Search for the cell housing the specified text and yield its (x, y) center coordinate. 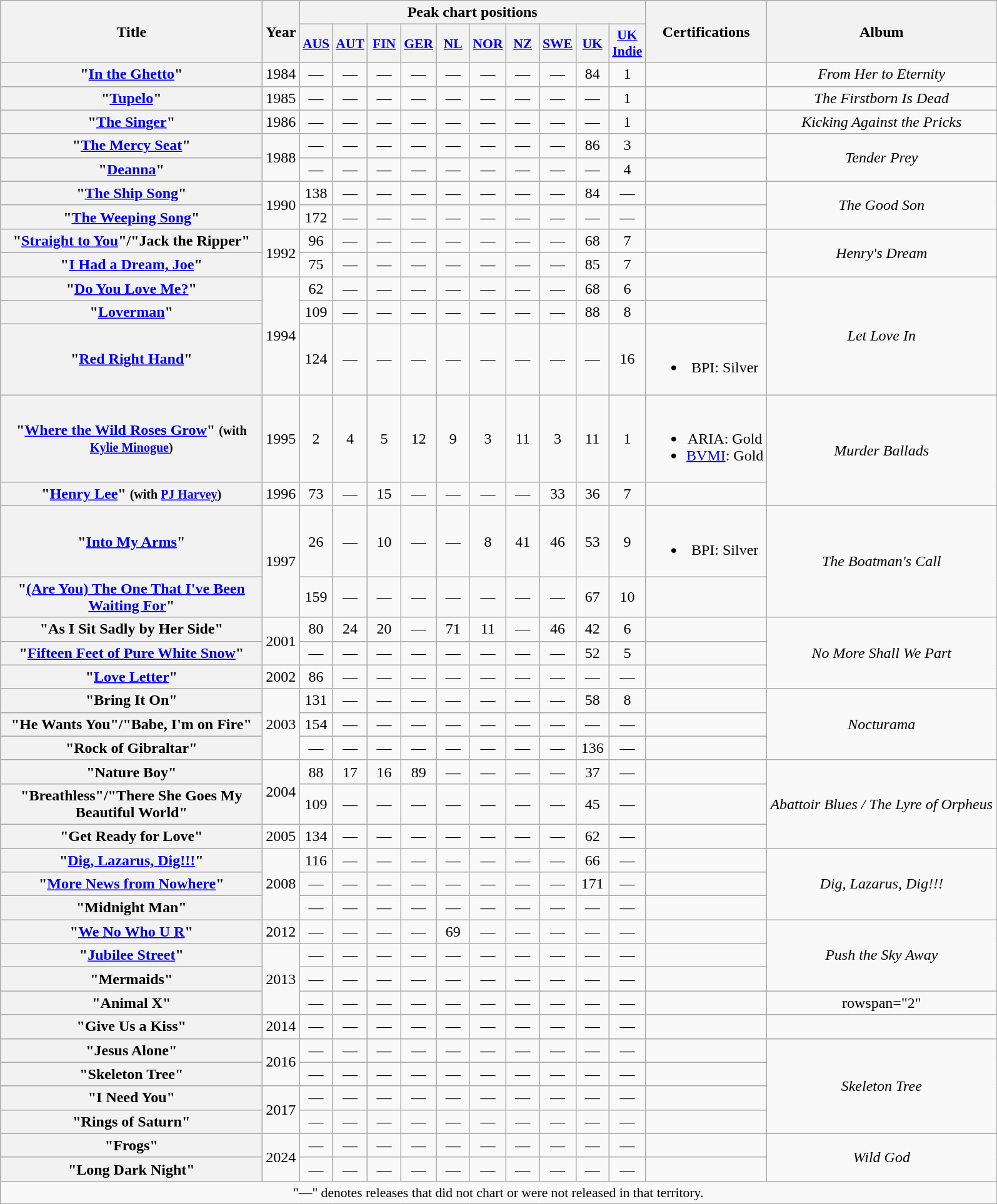
No More Shall We Part (881, 653)
FIN (384, 44)
33 (558, 494)
Skeleton Tree (881, 1086)
"—" denotes releases that did not chart or were not released in that territory. (499, 1192)
116 (316, 860)
172 (316, 217)
"Rings of Saturn" (131, 1122)
2008 (281, 884)
Album (881, 31)
From Her to Eternity (881, 74)
"Mermaids" (131, 979)
Let Love In (881, 335)
"Do You Love Me?" (131, 288)
45 (593, 803)
"The Ship Song" (131, 193)
85 (593, 264)
"Love Letter" (131, 677)
NZ (523, 44)
The Firstborn Is Dead (881, 98)
26 (316, 541)
SWE (558, 44)
"As I Sit Sadly by Her Side" (131, 629)
Dig, Lazarus, Dig!!! (881, 884)
"Long Dark Night" (131, 1169)
80 (316, 629)
75 (316, 264)
rowspan="2" (881, 1003)
24 (350, 629)
"Fifteen Feet of Pure White Snow" (131, 653)
"He Wants You"/"Babe, I'm on Fire" (131, 724)
73 (316, 494)
Henry's Dream (881, 252)
AUS (316, 44)
"Bring It On" (131, 700)
2013 (281, 979)
The Good Son (881, 205)
ARIA: GoldBVMI: Gold (706, 439)
1986 (281, 122)
"Midnight Man" (131, 908)
36 (593, 494)
Peak chart positions (473, 12)
154 (316, 724)
"More News from Nowhere" (131, 884)
37 (593, 772)
The Boatman's Call (881, 562)
1995 (281, 439)
"Jubilee Street" (131, 955)
"Dig, Lazarus, Dig!!!" (131, 860)
52 (593, 653)
1990 (281, 205)
"Jesus Alone" (131, 1050)
67 (593, 597)
138 (316, 193)
1984 (281, 74)
"We No Who U R" (131, 932)
"The Mercy Seat" (131, 146)
"Into My Arms" (131, 541)
69 (453, 932)
Title (131, 31)
UK (593, 44)
"Nature Boy" (131, 772)
89 (419, 772)
53 (593, 541)
2005 (281, 836)
"The Weeping Song" (131, 217)
Push the Sky Away (881, 955)
Year (281, 31)
12 (419, 439)
1992 (281, 252)
Tender Prey (881, 157)
NOR (488, 44)
AUT (350, 44)
41 (523, 541)
"In the Ghetto" (131, 74)
1997 (281, 562)
"Tupelo" (131, 98)
17 (350, 772)
71 (453, 629)
"Deanna" (131, 169)
Nocturama (881, 724)
"Rock of Gibraltar" (131, 748)
"Animal X" (131, 1003)
42 (593, 629)
"Red Right Hand" (131, 360)
"Straight to You"/"Jack the Ripper" (131, 241)
15 (384, 494)
2002 (281, 677)
58 (593, 700)
"Henry Lee" (with PJ Harvey) (131, 494)
2001 (281, 641)
"Give Us a Kiss" (131, 1027)
UK Indie (627, 44)
124 (316, 360)
136 (593, 748)
"Where the Wild Roses Grow" (with Kylie Minogue) (131, 439)
2003 (281, 724)
"Breathless"/"There She Goes My Beautiful World" (131, 803)
96 (316, 241)
2024 (281, 1157)
"I Had a Dream, Joe" (131, 264)
Abattoir Blues / The Lyre of Orpheus (881, 803)
"The Singer" (131, 122)
Certifications (706, 31)
171 (593, 884)
2 (316, 439)
20 (384, 629)
2016 (281, 1062)
159 (316, 597)
1994 (281, 335)
GER (419, 44)
Murder Ballads (881, 450)
1996 (281, 494)
"I Need You" (131, 1098)
2017 (281, 1110)
66 (593, 860)
Wild God (881, 1157)
2004 (281, 792)
NL (453, 44)
"(Are You) The One That I've Been Waiting For" (131, 597)
2012 (281, 932)
1988 (281, 157)
"Loverman" (131, 312)
2014 (281, 1027)
"Frogs" (131, 1145)
"Skeleton Tree" (131, 1074)
134 (316, 836)
1985 (281, 98)
131 (316, 700)
Kicking Against the Pricks (881, 122)
"Get Ready for Love" (131, 836)
